Detect which cell encompasses the target text, then output its [x, y] center coordinate. 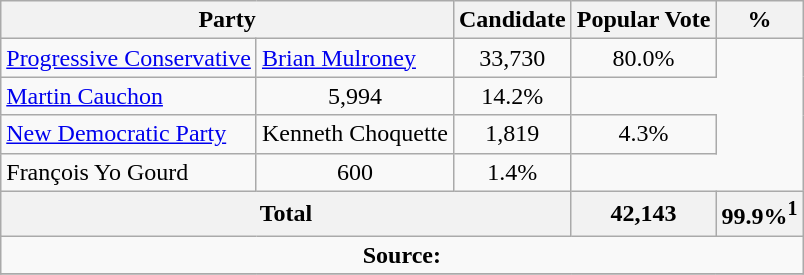
600 [354, 172]
Party [228, 20]
14.2% [512, 96]
François Yo Gourd [129, 172]
Kenneth Choquette [354, 134]
80.0% [644, 58]
Martin Cauchon [129, 96]
Progressive Conservative [129, 58]
% [760, 20]
99.9%1 [760, 214]
42,143 [644, 214]
5,994 [354, 96]
1,819 [512, 134]
Brian Mulroney [354, 58]
33,730 [512, 58]
New Democratic Party [129, 134]
1.4% [512, 172]
4.3% [644, 134]
Popular Vote [644, 20]
Candidate [512, 20]
Source: [402, 255]
Total [286, 214]
